Find where the given text appears and provide that cell's center as (x, y) coordinate. 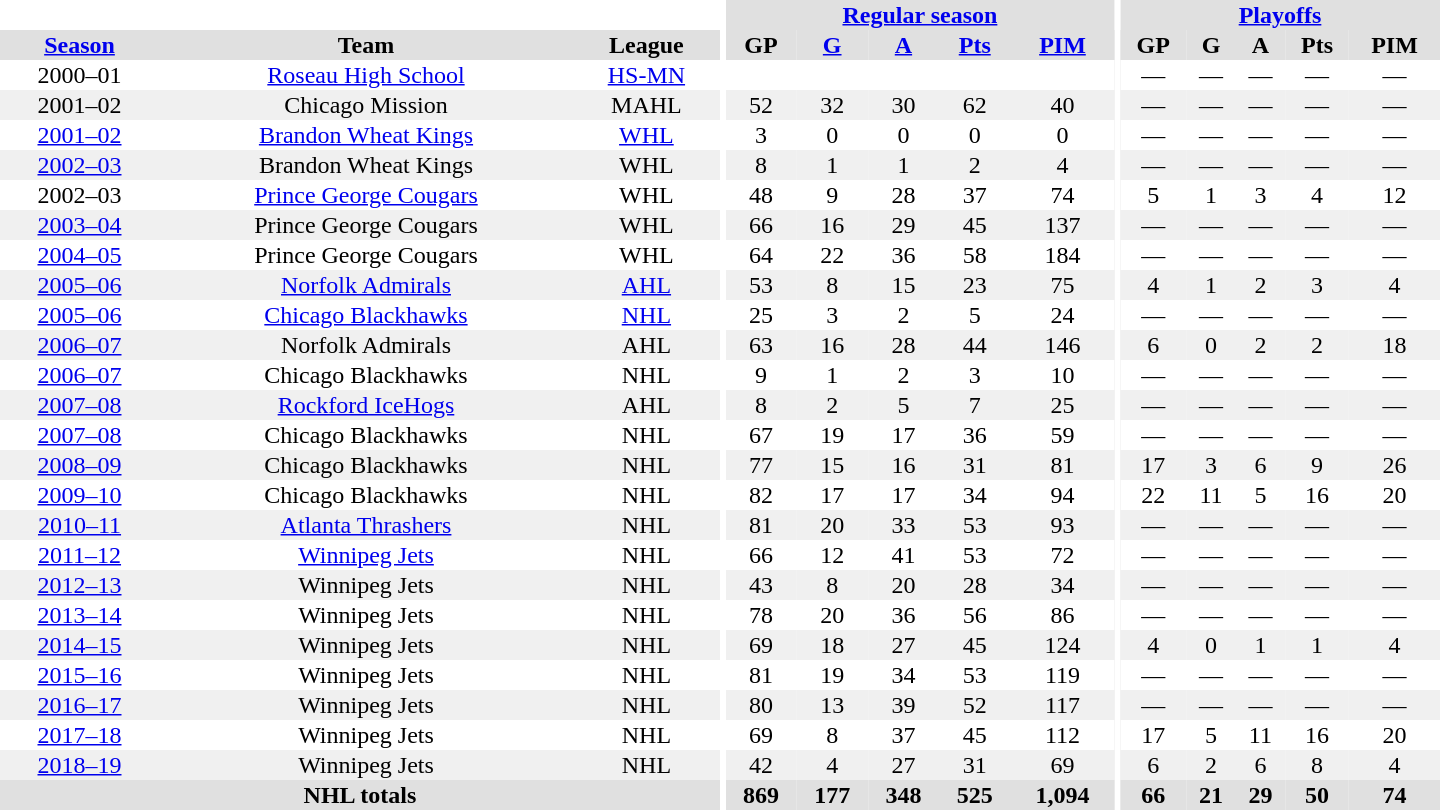
1,094 (1062, 795)
2016–17 (80, 705)
93 (1062, 525)
184 (1062, 255)
2018–19 (80, 765)
NHL totals (360, 795)
2010–11 (80, 525)
63 (760, 345)
177 (832, 795)
525 (974, 795)
56 (974, 615)
2000–01 (80, 75)
44 (974, 345)
59 (1062, 435)
23 (974, 285)
119 (1062, 675)
Roseau High School (366, 75)
Chicago Mission (366, 105)
112 (1062, 735)
42 (760, 765)
24 (1062, 315)
124 (1062, 645)
41 (904, 555)
10 (1062, 375)
Team (366, 45)
Regular season (920, 15)
48 (760, 195)
62 (974, 105)
32 (832, 105)
58 (974, 255)
Rockford IceHogs (366, 405)
26 (1394, 465)
43 (760, 585)
Playoffs (1280, 15)
2011–12 (80, 555)
MAHL (646, 105)
2014–15 (80, 645)
137 (1062, 225)
77 (760, 465)
7 (974, 405)
869 (760, 795)
Atlanta Thrashers (366, 525)
2009–10 (80, 495)
82 (760, 495)
2012–13 (80, 585)
2013–14 (80, 615)
2008–09 (80, 465)
League (646, 45)
80 (760, 705)
117 (1062, 705)
33 (904, 525)
39 (904, 705)
21 (1210, 795)
Season (80, 45)
94 (1062, 495)
30 (904, 105)
2004–05 (80, 255)
78 (760, 615)
72 (1062, 555)
67 (760, 435)
348 (904, 795)
50 (1317, 795)
2015–16 (80, 675)
2003–04 (80, 225)
75 (1062, 285)
64 (760, 255)
13 (832, 705)
146 (1062, 345)
2017–18 (80, 735)
86 (1062, 615)
40 (1062, 105)
HS-MN (646, 75)
